Output the (x, y) coordinate of the center of the cell containing the given text.  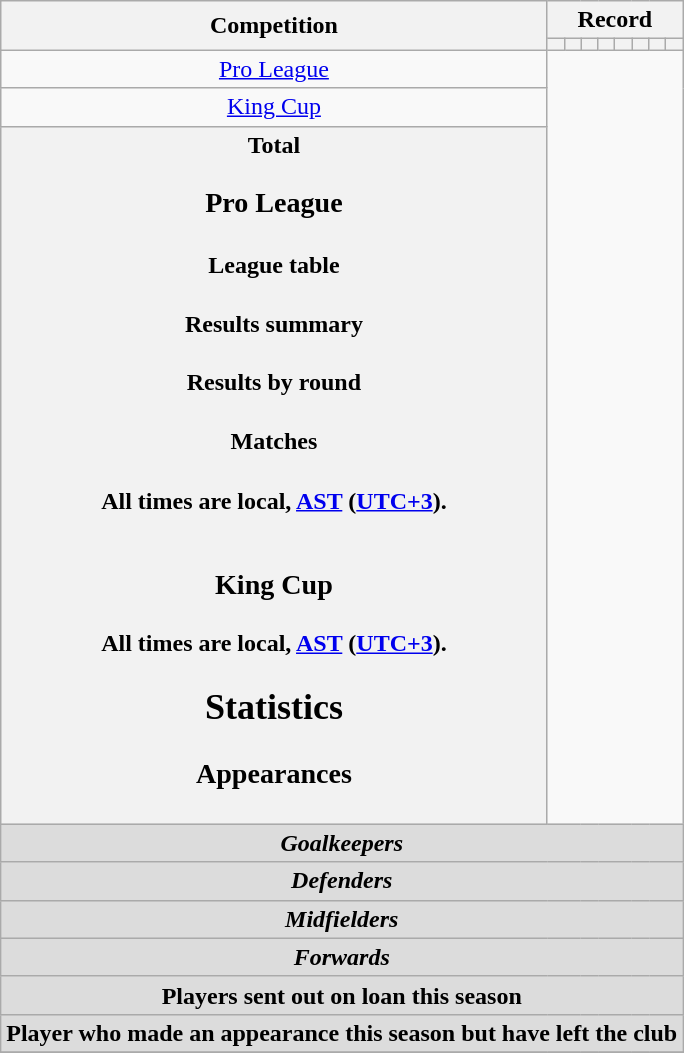
Defenders (342, 881)
Record (615, 20)
Midfielders (342, 919)
King Cup (274, 107)
Forwards (342, 957)
Goalkeepers (342, 843)
Player who made an appearance this season but have left the club (342, 1033)
Pro League (274, 69)
Competition (274, 26)
Players sent out on loan this season (342, 995)
